Detect which cell encompasses the target text, then output its [X, Y] center coordinate. 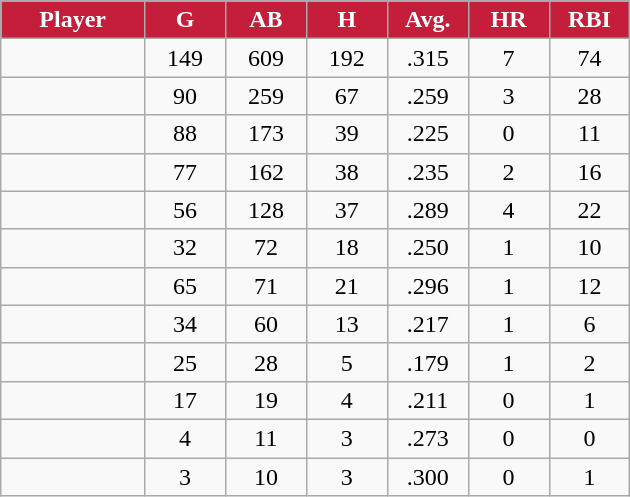
74 [590, 58]
60 [266, 324]
.259 [428, 96]
72 [266, 248]
.300 [428, 477]
.273 [428, 438]
6 [590, 324]
AB [266, 20]
67 [346, 96]
.179 [428, 362]
HR [508, 20]
71 [266, 286]
128 [266, 210]
.289 [428, 210]
32 [186, 248]
90 [186, 96]
22 [590, 210]
21 [346, 286]
56 [186, 210]
25 [186, 362]
173 [266, 134]
88 [186, 134]
19 [266, 400]
.296 [428, 286]
162 [266, 172]
39 [346, 134]
13 [346, 324]
.225 [428, 134]
.250 [428, 248]
37 [346, 210]
.211 [428, 400]
149 [186, 58]
12 [590, 286]
17 [186, 400]
RBI [590, 20]
7 [508, 58]
.217 [428, 324]
5 [346, 362]
38 [346, 172]
18 [346, 248]
H [346, 20]
Avg. [428, 20]
Player [73, 20]
192 [346, 58]
77 [186, 172]
609 [266, 58]
16 [590, 172]
259 [266, 96]
65 [186, 286]
G [186, 20]
.315 [428, 58]
34 [186, 324]
.235 [428, 172]
